Determine the (X, Y) coordinate at the center of the cell enclosing the given text.  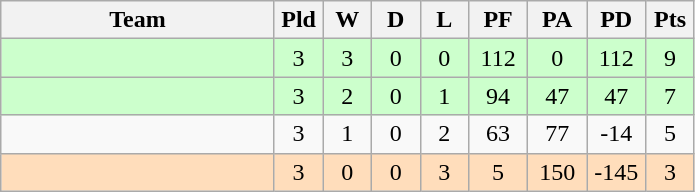
77 (558, 134)
Team (138, 20)
-14 (616, 134)
Pts (670, 20)
-145 (616, 172)
PA (558, 20)
9 (670, 58)
94 (498, 96)
150 (558, 172)
PD (616, 20)
W (348, 20)
Pld (298, 20)
L (444, 20)
D (396, 20)
63 (498, 134)
7 (670, 96)
PF (498, 20)
